Extract the [X, Y] coordinate from the center of the cell holding the provided text.  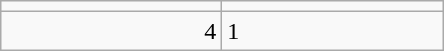
4 [112, 31]
1 [332, 31]
